Scan for the cell matching the given text and deliver its (x, y) coordinate at center. 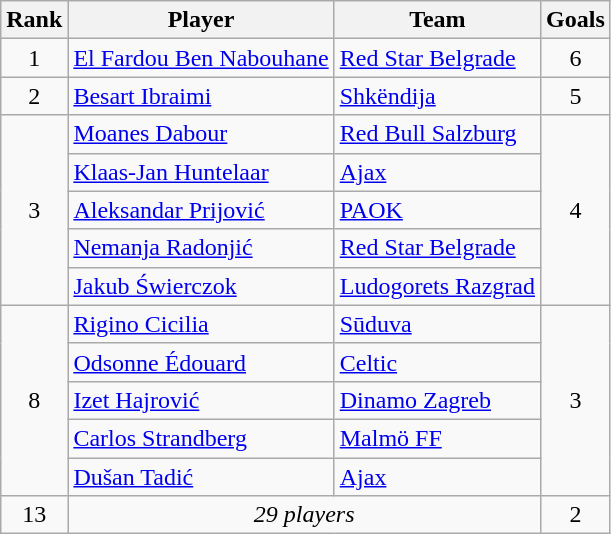
1 (34, 58)
Dušan Tadić (201, 477)
4 (576, 210)
El Fardou Ben Nabouhane (201, 58)
8 (34, 400)
Moanes Dabour (201, 134)
Ludogorets Razgrad (437, 286)
6 (576, 58)
Celtic (437, 362)
Carlos Strandberg (201, 438)
5 (576, 96)
Red Bull Salzburg (437, 134)
Player (201, 20)
Rigino Cicilia (201, 324)
Aleksandar Prijović (201, 210)
Rank (34, 20)
Klaas-Jan Huntelaar (201, 172)
Shkëndija (437, 96)
Izet Hajrović (201, 400)
Malmö FF (437, 438)
Odsonne Édouard (201, 362)
29 players (304, 515)
Goals (576, 20)
Nemanja Radonjić (201, 248)
Besart Ibraimi (201, 96)
Sūduva (437, 324)
Dinamo Zagreb (437, 400)
Jakub Świerczok (201, 286)
PAOK (437, 210)
13 (34, 515)
Team (437, 20)
